Scan for the cell matching the given text and deliver its (X, Y) coordinate at center. 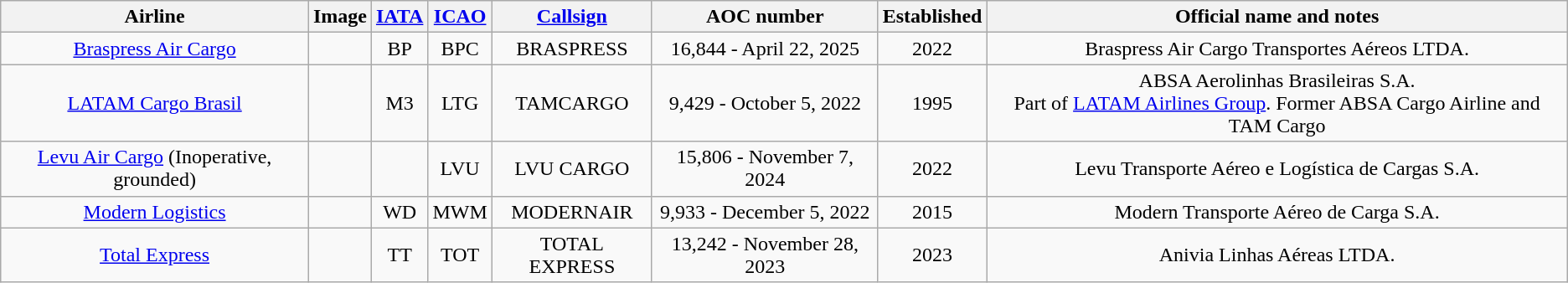
AOC number (765, 17)
BRASPRESS (571, 49)
LATAM Cargo Brasil (155, 103)
ABSA Aerolinhas Brasileiras S.A.Part of LATAM Airlines Group. Former ABSA Cargo Airline and TAM Cargo (1277, 103)
Braspress Air Cargo (155, 49)
Total Express (155, 255)
15,806 - November 7, 2024 (765, 169)
BPC (460, 49)
MWM (460, 212)
2015 (932, 212)
Official name and notes (1277, 17)
Levu Air Cargo (Inoperative, grounded) (155, 169)
LVU CARGO (571, 169)
9,429 - October 5, 2022 (765, 103)
Airline (155, 17)
Established (932, 17)
Anivia Linhas Aéreas LTDA. (1277, 255)
Levu Transporte Aéreo e Logística de Cargas S.A. (1277, 169)
LVU (460, 169)
Modern Logistics (155, 212)
ICAO (460, 17)
TOTAL EXPRESS (571, 255)
Modern Transporte Aéreo de Carga S.A. (1277, 212)
Callsign (571, 17)
TT (400, 255)
TAMCARGO (571, 103)
1995 (932, 103)
13,242 - November 28, 2023 (765, 255)
WD (400, 212)
LTG (460, 103)
2023 (932, 255)
M3 (400, 103)
IATA (400, 17)
Image (340, 17)
TOT (460, 255)
16,844 - April 22, 2025 (765, 49)
BP (400, 49)
Braspress Air Cargo Transportes Aéreos LTDA. (1277, 49)
MODERNAIR (571, 212)
9,933 - December 5, 2022 (765, 212)
